Provide the [X, Y] coordinate of the cell's center where the given text is located.  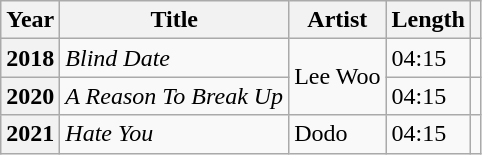
Title [174, 20]
A Reason To Break Up [174, 96]
2021 [30, 134]
Length [428, 20]
2020 [30, 96]
2018 [30, 58]
Hate You [174, 134]
Blind Date [174, 58]
Artist [338, 20]
Lee Woo [338, 77]
Dodo [338, 134]
Year [30, 20]
